Determine the (x, y) coordinate at the center of the cell enclosing the given text.  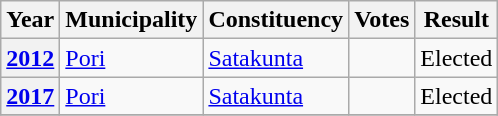
Result (456, 20)
2017 (30, 96)
Year (30, 20)
Municipality (132, 20)
Votes (382, 20)
Constituency (276, 20)
2012 (30, 58)
